Detect which cell encompasses the target text, then output its (x, y) center coordinate. 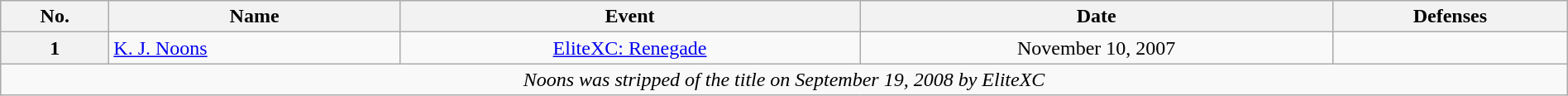
Date (1097, 17)
EliteXC: Renegade (630, 48)
Name (255, 17)
Event (630, 17)
1 (55, 48)
Defenses (1451, 17)
November 10, 2007 (1097, 48)
No. (55, 17)
Noons was stripped of the title on September 19, 2008 by EliteXC (784, 79)
K. J. Noons (255, 48)
